Return (x, y) of the center of cell containing provided text 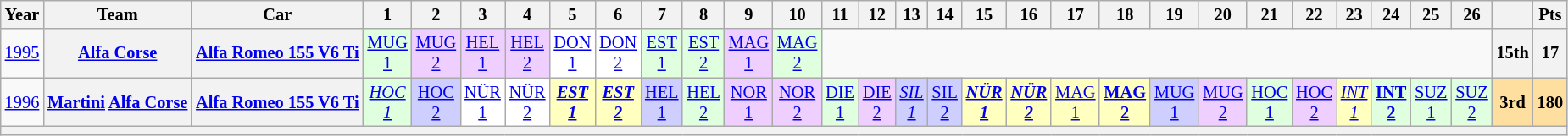
10 (797, 14)
DON2 (618, 53)
9 (749, 14)
8 (703, 14)
DON1 (572, 53)
NOR1 (749, 102)
INT2 (1391, 102)
NOR2 (797, 102)
180 (1550, 102)
SUZ2 (1471, 102)
6 (618, 14)
Team (117, 14)
2 (436, 14)
18 (1125, 14)
1 (386, 14)
7 (661, 14)
SIL2 (945, 102)
15 (985, 14)
SUZ1 (1431, 102)
Pts (1550, 14)
Year (22, 14)
26 (1471, 14)
Car (277, 14)
25 (1431, 14)
24 (1391, 14)
DIE1 (840, 102)
11 (840, 14)
3rd (1513, 102)
21 (1270, 14)
Martini Alfa Corse (117, 102)
4 (527, 14)
3 (483, 14)
13 (912, 14)
Alfa Corse (117, 53)
19 (1175, 14)
12 (877, 14)
14 (945, 14)
1995 (22, 53)
1996 (22, 102)
23 (1354, 14)
22 (1314, 14)
SIL1 (912, 102)
20 (1222, 14)
INT1 (1354, 102)
5 (572, 14)
15th (1513, 53)
16 (1029, 14)
DIE2 (877, 102)
